Provide the (x, y) coordinate of the cell's center where the given text is located.  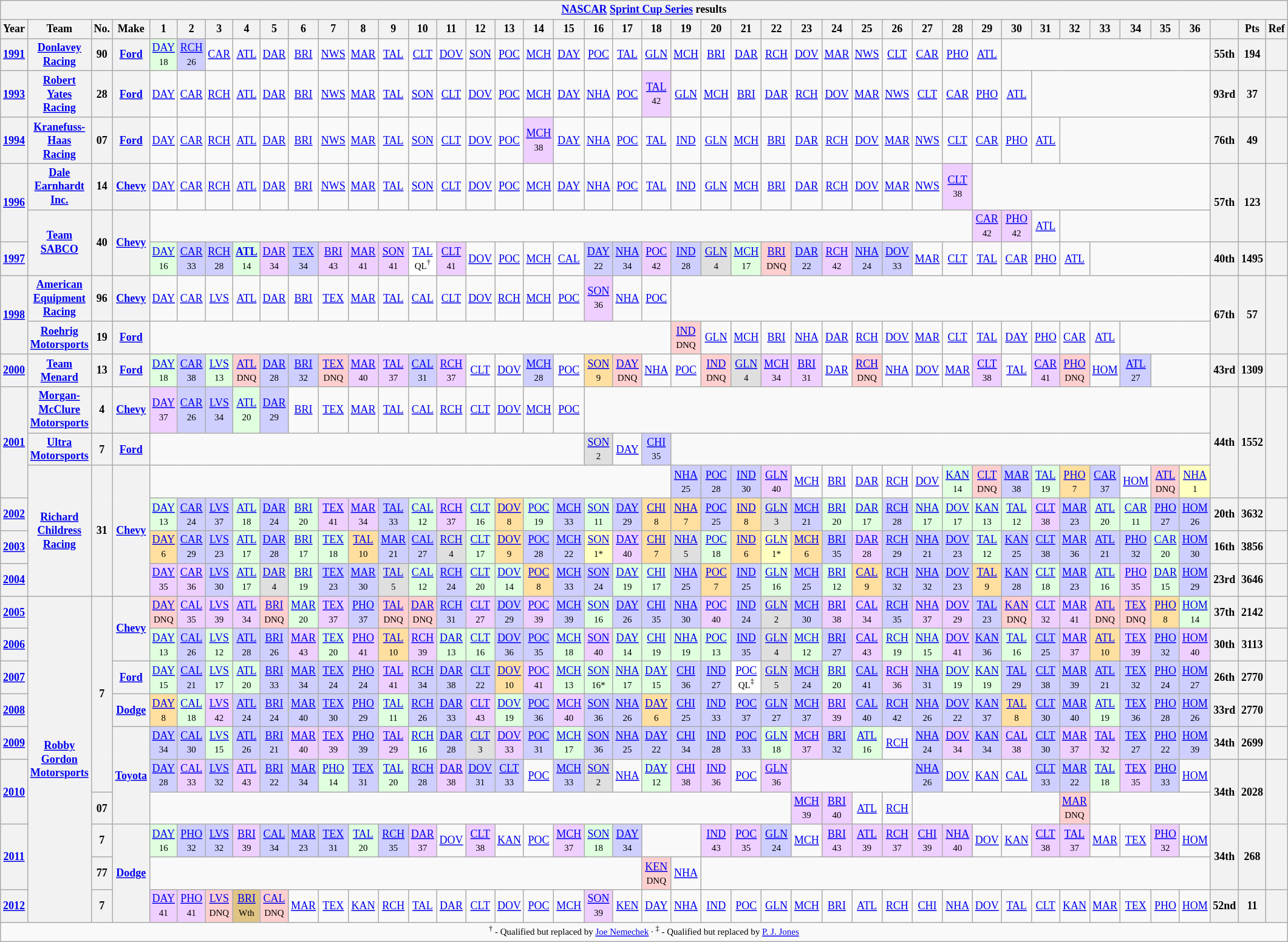
HOM29 (1195, 579)
NHA19 (686, 645)
1495 (1252, 259)
LVS34 (219, 410)
CAL40 (867, 711)
DAY37 (163, 410)
CAR29 (191, 547)
POC8 (539, 579)
CAL30 (191, 743)
RCH19 (897, 645)
Robert Yates Racing (60, 94)
10 (423, 29)
ATL18 (247, 514)
Robby Gordon Motorsports (60, 759)
DAR13 (451, 645)
MCH24 (806, 678)
Team (60, 29)
DOV14 (509, 579)
TEX23 (333, 579)
American Equipment Racing (60, 298)
CHI39 (927, 841)
MAR38 (1017, 482)
† - Qualified but replaced by Joe Nemechek · ‡ - Qualified but replaced by P. J. Jones (644, 932)
ATL24 (247, 711)
Roehrig Motorsports (60, 338)
CHI7 (656, 547)
36 (1195, 29)
DAR15 (1166, 579)
CLT27 (480, 612)
TEX32 (1136, 678)
POC37 (746, 711)
33rd (1224, 711)
16th (1224, 547)
PHO37 (363, 612)
33 (1105, 29)
TEX35 (1136, 776)
35 (1166, 29)
BRI21 (274, 743)
DOV36 (509, 645)
GLN40 (777, 482)
LVS12 (219, 645)
57th (1224, 203)
SON18 (599, 841)
BRI27 (837, 645)
2004 (15, 579)
30th (1224, 645)
IND8 (746, 514)
DAY41 (163, 906)
LVS39 (219, 612)
34 (1136, 29)
KEN (627, 906)
BRI33 (274, 678)
CAR41 (1046, 370)
KAN19 (987, 678)
PHO35 (1136, 579)
BRI24 (274, 711)
2002 (15, 514)
ATL26 (247, 743)
KAN28 (1017, 579)
POC39 (539, 612)
MCH38 (539, 140)
MARDNQ (1075, 808)
KAN13 (987, 514)
CAL26 (191, 645)
PHO39 (363, 743)
MAR20 (304, 612)
TEX37 (333, 612)
SON11 (599, 514)
MCH40 (569, 711)
GLN3 (777, 514)
2142 (1252, 612)
TEX20 (333, 645)
CHI25 (686, 711)
KAN37 (987, 711)
CLT17 (480, 547)
Ultra Motorsports (60, 449)
BRI31 (806, 370)
67th (1224, 315)
MCH28 (539, 370)
GLN16 (777, 579)
DAR37 (423, 841)
POC40 (716, 612)
23rd (1224, 579)
CAL33 (191, 776)
Ref (1276, 29)
TALQL† (423, 259)
CAL31 (423, 370)
POC33 (746, 743)
CLT41 (451, 259)
1997 (15, 259)
IND24 (746, 612)
44th (1224, 443)
CAR37 (1105, 482)
RCH24 (451, 579)
49 (1252, 140)
TAL32 (1105, 743)
HOM39 (1195, 743)
MCH34 (777, 370)
NHA5 (686, 547)
PHO28 (1166, 711)
Year (15, 29)
ATL14 (247, 259)
TEX30 (333, 711)
CLT22 (480, 678)
KANDNQ (1017, 612)
Kranefuss-Haas Racing (60, 140)
PHO7 (1075, 482)
CAL21 (191, 678)
CLT25 (1046, 645)
RCH4 (451, 547)
Team SABCO (60, 242)
CLT32 (1046, 612)
GLN36 (777, 776)
2000 (15, 370)
CLTDNQ (987, 482)
KAN34 (987, 743)
TEX27 (1136, 743)
POC41 (539, 678)
DAY14 (627, 645)
TEX34 (304, 259)
TAL19 (1046, 482)
26 (897, 29)
SON16* (599, 678)
TAL11 (394, 711)
POC13 (716, 645)
MAR21 (394, 547)
CHI (927, 906)
ATL28 (247, 645)
BRIWth (247, 906)
CAR42 (987, 226)
RCH16 (423, 743)
RCH32 (897, 579)
96 (102, 298)
PHODNQ (1075, 370)
2005 (15, 612)
MAR30 (363, 579)
MCH18 (569, 645)
MCH25 (806, 579)
2001 (15, 443)
IND36 (716, 776)
90 (102, 55)
52nd (1224, 906)
32 (1075, 29)
DAY28 (163, 776)
MCH12 (806, 645)
DAR33 (451, 711)
SON9 (599, 370)
16 (599, 29)
2011 (15, 856)
CHI38 (686, 776)
CAL41 (867, 678)
2010 (15, 792)
DAY19 (627, 579)
CLT20 (480, 579)
PHO8 (1166, 612)
LVS15 (219, 743)
LVS13 (219, 370)
DOV41 (958, 645)
MCH22 (569, 547)
PHO14 (333, 776)
43rd (1224, 370)
CAR11 (1136, 514)
DAR22 (806, 259)
23 (806, 29)
2012 (15, 906)
MAR36 (1075, 547)
DAY12 (656, 776)
ATL27 (1136, 370)
LVS37 (219, 514)
77 (102, 873)
MCH6 (806, 547)
KENDNQ (656, 873)
20 (716, 29)
LVS30 (219, 579)
CAR38 (191, 370)
POC25 (716, 514)
CAR26 (191, 410)
HOM14 (1195, 612)
2009 (15, 743)
Toyota (131, 775)
CLT18 (1046, 579)
24 (837, 29)
Morgan-McClure Motorsports (60, 410)
IND25 (746, 579)
93rd (1224, 94)
PHO29 (363, 711)
HOM27 (1195, 678)
MCH21 (806, 514)
25 (867, 29)
KAN36 (987, 645)
Team Menard (60, 370)
LVS42 (219, 711)
3632 (1252, 514)
LVS23 (219, 547)
TALDNQ (394, 612)
3 (219, 29)
TEX41 (333, 514)
CAR20 (1166, 547)
IND35 (746, 645)
1996 (15, 203)
POC42 (656, 259)
DAR34 (274, 259)
3646 (1252, 579)
37th (1224, 612)
30 (1017, 29)
CAR36 (191, 579)
BRI22 (274, 776)
IND43 (716, 841)
PHO27 (1166, 514)
22 (777, 29)
DAY35 (163, 579)
3856 (1252, 547)
POC31 (539, 743)
DAY29 (627, 514)
CLT43 (480, 711)
BRI19 (304, 579)
DOV10 (509, 678)
CAL38 (1017, 743)
TAL33 (394, 514)
NHA32 (927, 579)
ATL43 (247, 776)
NHA31 (927, 678)
LVS17 (219, 678)
HOM30 (1195, 547)
POC19 (539, 514)
DOV31 (480, 776)
DAR4 (274, 579)
POC18 (716, 547)
MAR43 (304, 645)
DOV34 (958, 743)
2003 (15, 547)
TAL9 (987, 579)
2007 (15, 678)
57 (1252, 315)
CLT3 (480, 743)
RCH34 (423, 678)
MCH30 (806, 612)
Richard Childress Racing (60, 531)
2699 (1252, 743)
TEX36 (1136, 711)
NHA40 (958, 841)
PHO42 (1017, 226)
26th (1224, 678)
1 (163, 29)
BRI26 (274, 645)
RCH29 (897, 547)
1994 (15, 140)
DARDNQ (423, 612)
ATL39 (867, 841)
1552 (1252, 443)
3113 (1252, 645)
2008 (15, 711)
NHA34 (627, 259)
RCH36 (897, 678)
TEX18 (333, 547)
Pts (1252, 29)
TAL42 (656, 94)
RCH39 (423, 645)
GLN1* (777, 547)
PHO22 (1166, 743)
GLN5 (777, 678)
CHI8 (656, 514)
17 (627, 29)
CAR33 (191, 259)
MCH13 (569, 678)
BRI38 (837, 612)
ATL19 (1105, 711)
194 (1252, 55)
BRI12 (837, 579)
BRI17 (304, 547)
DOV17 (958, 514)
No. (102, 29)
SON1* (599, 547)
NASCAR Sprint Cup Series results (644, 10)
76th (1224, 140)
1309 (1252, 370)
CAL27 (423, 547)
6 (304, 29)
TAL5 (394, 579)
KAN14 (958, 482)
TAL18 (1105, 776)
NHA37 (927, 612)
CALDNQ (274, 906)
IND30 (746, 482)
SON40 (599, 645)
DAY40 (627, 547)
GLN2 (777, 612)
TAL41 (394, 678)
40 (102, 242)
Dale Earnhardt Inc. (60, 186)
LVS (219, 298)
CAR24 (191, 514)
TAL16 (1017, 645)
1991 (15, 55)
27 (927, 29)
NHA30 (686, 612)
KAN25 (1017, 547)
NHA15 (927, 645)
NHA7 (686, 514)
NHA1 (1195, 482)
POC7 (716, 579)
55th (1224, 55)
37 (1252, 94)
TAL23 (987, 612)
CHI19 (656, 645)
DAR17 (867, 514)
SON16 (599, 612)
1998 (15, 315)
SON41 (394, 259)
TEX24 (333, 678)
PHO33 (1166, 776)
268 (1252, 856)
POCQL‡ (746, 678)
NHA21 (927, 547)
SON39 (599, 906)
MAR22 (1075, 776)
TAL8 (1017, 711)
GLN24 (777, 841)
DOV22 (958, 711)
CHI34 (686, 743)
8 (363, 29)
1993 (15, 94)
BRI35 (837, 547)
2 (191, 29)
18 (656, 29)
DAY8 (163, 711)
RCHDNQ (867, 370)
Donlavey Racing (60, 55)
DOV9 (509, 547)
ATL10 (1105, 645)
Make (131, 29)
CHI36 (686, 678)
DAR24 (274, 514)
123 (1252, 203)
CAL43 (867, 645)
12 (480, 29)
DAR29 (274, 410)
5 (274, 29)
IND33 (716, 711)
LVSDNQ (219, 906)
CHI17 (656, 579)
IND6 (746, 547)
15 (569, 29)
20th (1224, 514)
DOV8 (509, 514)
40th (1224, 259)
ATL34 (247, 612)
CAL9 (867, 579)
21 (746, 29)
9 (394, 29)
CAL18 (191, 711)
29 (987, 29)
BRI40 (837, 808)
GLN18 (777, 743)
MAR39 (1075, 678)
HOM40 (1195, 645)
POC36 (539, 711)
CAL35 (191, 612)
SON24 (599, 579)
2028 (1252, 792)
RCH31 (451, 612)
GLN27 (777, 711)
DAY26 (627, 612)
2006 (15, 645)
IND27 (716, 678)
